Locate the cell with the specified text and output its (X, Y) center coordinate. 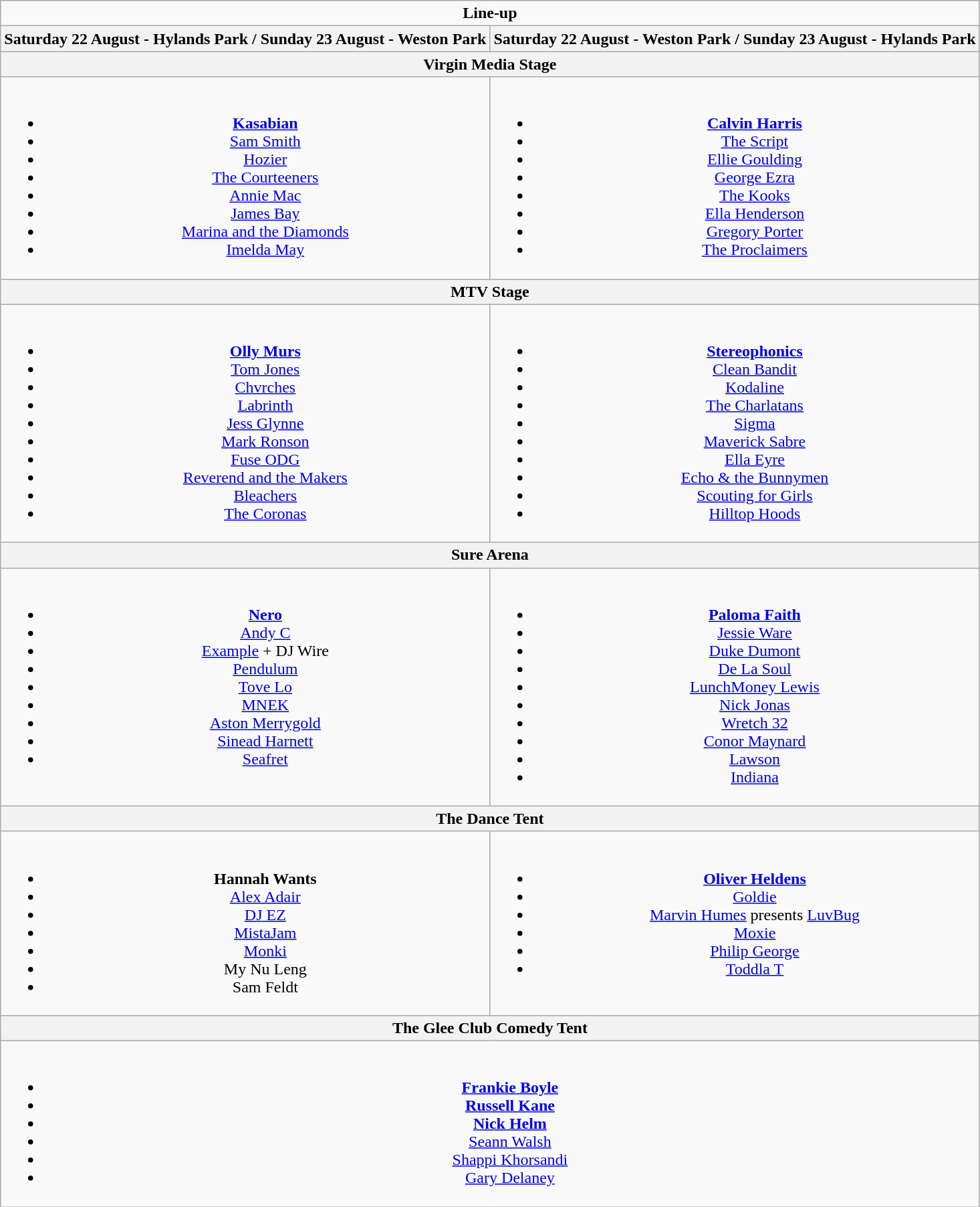
NeroAndy CExample + DJ WirePendulumTove LoMNEKAston MerrygoldSinead HarnettSeafret (245, 687)
Sure Arena (490, 555)
Line-up (490, 13)
Saturday 22 August - Weston Park / Sunday 23 August - Hylands Park (735, 39)
Calvin HarrisThe ScriptEllie GouldingGeorge EzraThe KooksElla HendersonGregory PorterThe Proclaimers (735, 178)
MTV Stage (490, 292)
Paloma FaithJessie WareDuke DumontDe La SoulLunchMoney LewisNick JonasWretch 32Conor MaynardLawsonIndiana (735, 687)
Virgin Media Stage (490, 64)
The Glee Club Comedy Tent (490, 1028)
Hannah WantsAlex AdairDJ EZMistaJamMonkiMy Nu LengSam Feldt (245, 923)
StereophonicsClean BanditKodalineThe CharlatansSigmaMaverick SabreElla EyreEcho & the BunnymenScouting for GirlsHilltop Hoods (735, 423)
The Dance Tent (490, 818)
Olly MursTom JonesChvrchesLabrinthJess GlynneMark RonsonFuse ODGReverend and the MakersBleachersThe Coronas (245, 423)
KasabianSam SmithHozierThe CourteenersAnnie MacJames BayMarina and the DiamondsImelda May (245, 178)
Saturday 22 August - Hylands Park / Sunday 23 August - Weston Park (245, 39)
Oliver HeldensGoldieMarvin Humes presents LuvBugMoxiePhilip GeorgeToddla T (735, 923)
Frankie BoyleRussell KaneNick HelmSeann WalshShappi KhorsandiGary Delaney (490, 1123)
